Scan for the cell matching the given text and deliver its [x, y] coordinate at center. 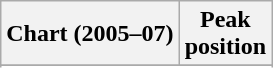
Chart (2005–07) [90, 34]
Peakposition [225, 34]
